Search for the cell housing the specified text and yield its [x, y] center coordinate. 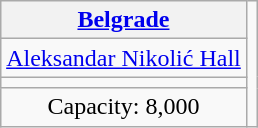
Capacity: 8,000 [124, 107]
Belgrade [124, 20]
Aleksandar Nikolić Hall [124, 58]
